Pinpoint the cell where the given text exists, returning its (X, Y) midpoint coordinate. 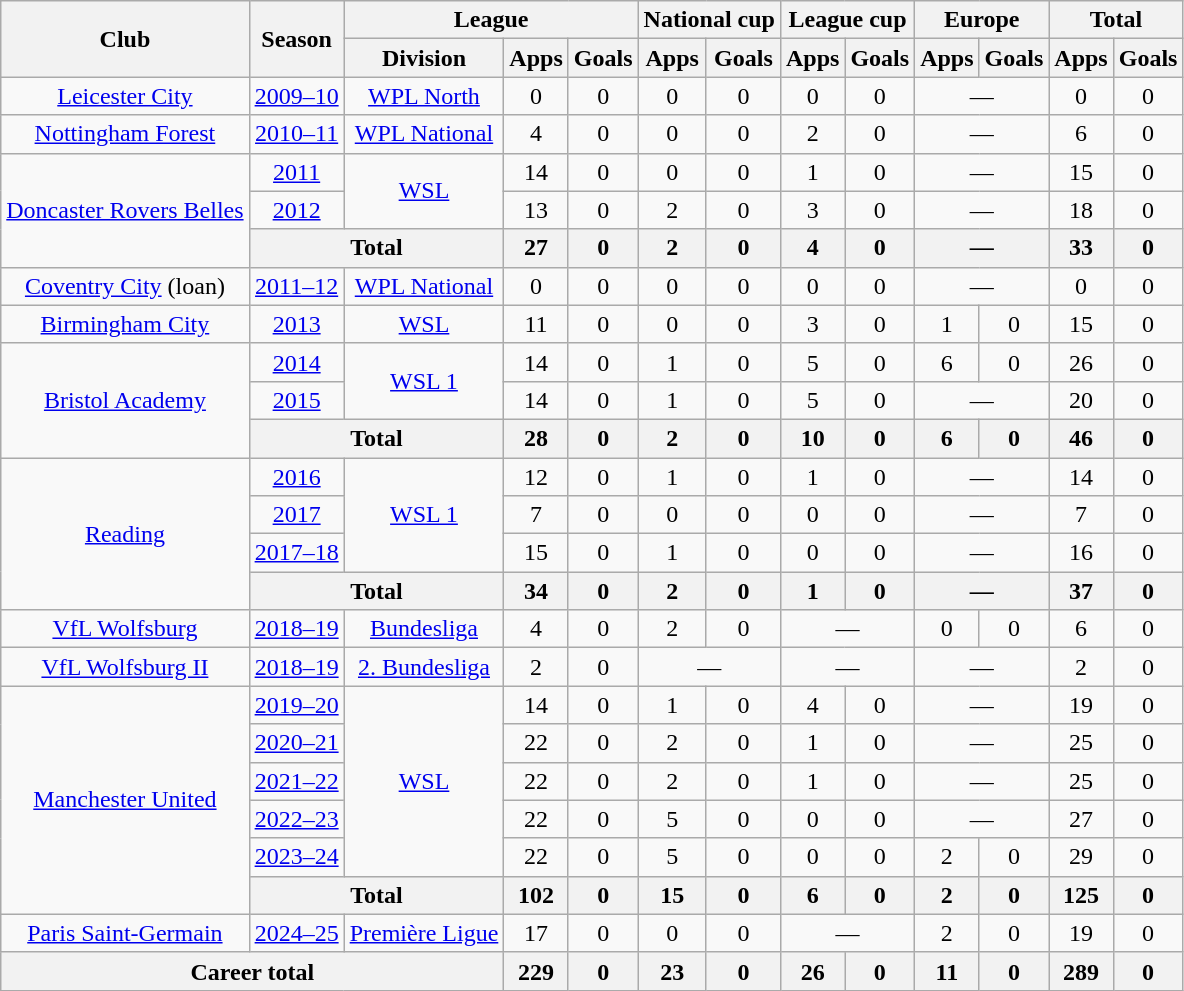
Season (296, 39)
12 (536, 477)
13 (536, 210)
VfL Wolfsburg (125, 629)
League (491, 20)
46 (1081, 438)
2016 (296, 477)
2023–24 (296, 857)
289 (1081, 971)
18 (1081, 210)
Nottingham Forest (125, 134)
2017–18 (296, 553)
VfL Wolfsburg II (125, 667)
Coventry City (loan) (125, 286)
National cup (709, 20)
20 (1081, 400)
Bristol Academy (125, 400)
10 (812, 438)
2014 (296, 362)
Club (125, 39)
Bundesliga (424, 629)
2024–25 (296, 933)
Paris Saint-Germain (125, 933)
2021–22 (296, 781)
29 (1081, 857)
League cup (847, 20)
WPL North (424, 96)
Manchester United (125, 800)
33 (1081, 248)
2020–21 (296, 743)
Reading (125, 534)
23 (672, 971)
125 (1081, 895)
2. Bundesliga (424, 667)
2013 (296, 324)
2010–11 (296, 134)
28 (536, 438)
Leicester City (125, 96)
229 (536, 971)
102 (536, 895)
17 (536, 933)
2011 (296, 172)
Europe (982, 20)
2011–12 (296, 286)
34 (536, 591)
Birmingham City (125, 324)
Première Ligue (424, 933)
Doncaster Rovers Belles (125, 210)
2017 (296, 515)
Division (424, 58)
2012 (296, 210)
2009–10 (296, 96)
2022–23 (296, 819)
16 (1081, 553)
37 (1081, 591)
2015 (296, 400)
2019–20 (296, 705)
Career total (252, 971)
